For the text-containing cell, return its midpoint in (x, y) coordinate format. 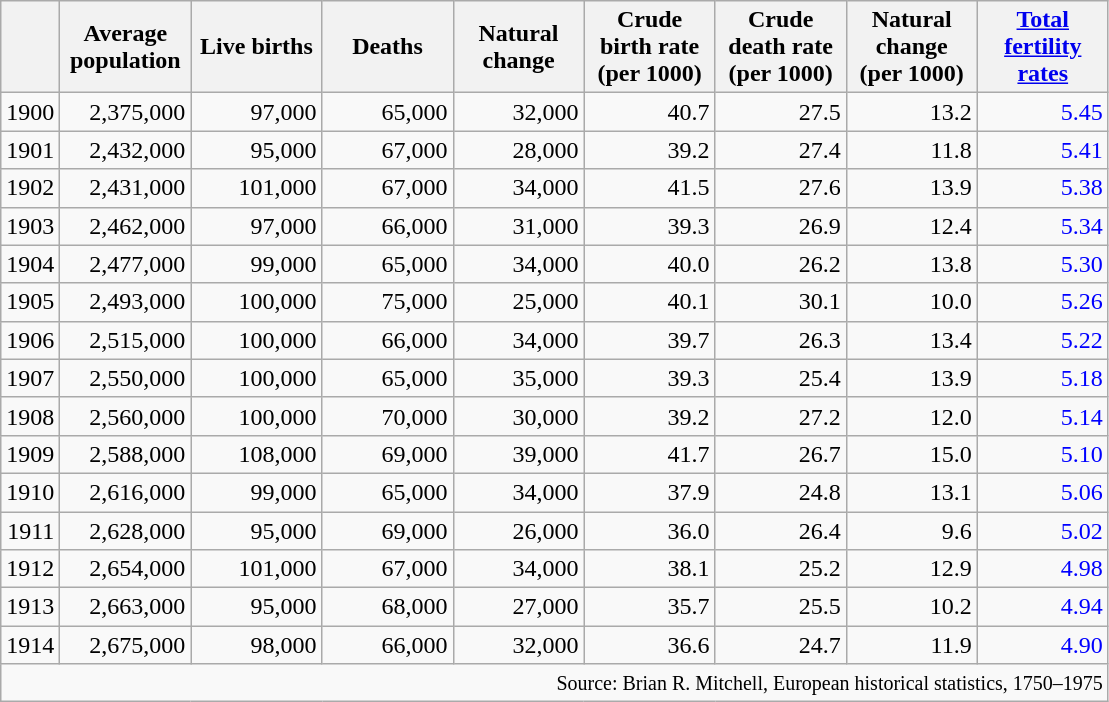
1914 (30, 645)
37.9 (650, 492)
13.8 (912, 264)
68,000 (388, 607)
10.2 (912, 607)
12.4 (912, 226)
2,588,000 (126, 454)
4.90 (1042, 645)
2,616,000 (126, 492)
26.4 (780, 531)
Natural change (per 1000) (912, 47)
2,462,000 (126, 226)
38.1 (650, 569)
Crude birth rate (per 1000) (650, 47)
27,000 (518, 607)
1903 (30, 226)
31,000 (518, 226)
1901 (30, 150)
26,000 (518, 531)
Crude death rate (per 1000) (780, 47)
2,628,000 (126, 531)
1906 (30, 340)
1907 (30, 378)
13.4 (912, 340)
1909 (30, 454)
4.98 (1042, 569)
2,493,000 (126, 302)
25.2 (780, 569)
5.18 (1042, 378)
5.10 (1042, 454)
36.0 (650, 531)
35.7 (650, 607)
2,477,000 (126, 264)
12.0 (912, 416)
2,550,000 (126, 378)
13.2 (912, 112)
2,432,000 (126, 150)
4.94 (1042, 607)
26.7 (780, 454)
5.38 (1042, 188)
27.5 (780, 112)
2,675,000 (126, 645)
1912 (30, 569)
26.9 (780, 226)
27.2 (780, 416)
Natural change (518, 47)
13.1 (912, 492)
5.26 (1042, 302)
39,000 (518, 454)
2,515,000 (126, 340)
108,000 (256, 454)
2,560,000 (126, 416)
1900 (30, 112)
39.7 (650, 340)
26.3 (780, 340)
5.14 (1042, 416)
5.45 (1042, 112)
1913 (30, 607)
1902 (30, 188)
30.1 (780, 302)
11.9 (912, 645)
1905 (30, 302)
Average population (126, 47)
Total fertility rates (1042, 47)
Live births (256, 47)
5.06 (1042, 492)
27.4 (780, 150)
2,654,000 (126, 569)
40.0 (650, 264)
25.4 (780, 378)
Source: Brian R. Mitchell, European historical statistics, 1750–1975 (555, 683)
40.7 (650, 112)
24.7 (780, 645)
25.5 (780, 607)
2,663,000 (126, 607)
27.6 (780, 188)
5.22 (1042, 340)
25,000 (518, 302)
40.1 (650, 302)
26.2 (780, 264)
10.0 (912, 302)
9.6 (912, 531)
35,000 (518, 378)
11.8 (912, 150)
1908 (30, 416)
24.8 (780, 492)
36.6 (650, 645)
41.7 (650, 454)
1904 (30, 264)
5.41 (1042, 150)
12.9 (912, 569)
41.5 (650, 188)
70,000 (388, 416)
2,431,000 (126, 188)
Deaths (388, 47)
5.02 (1042, 531)
98,000 (256, 645)
1911 (30, 531)
5.34 (1042, 226)
28,000 (518, 150)
75,000 (388, 302)
1910 (30, 492)
5.30 (1042, 264)
2,375,000 (126, 112)
30,000 (518, 416)
15.0 (912, 454)
